Determine the [x, y] coordinate at the center of the cell enclosing the given text.  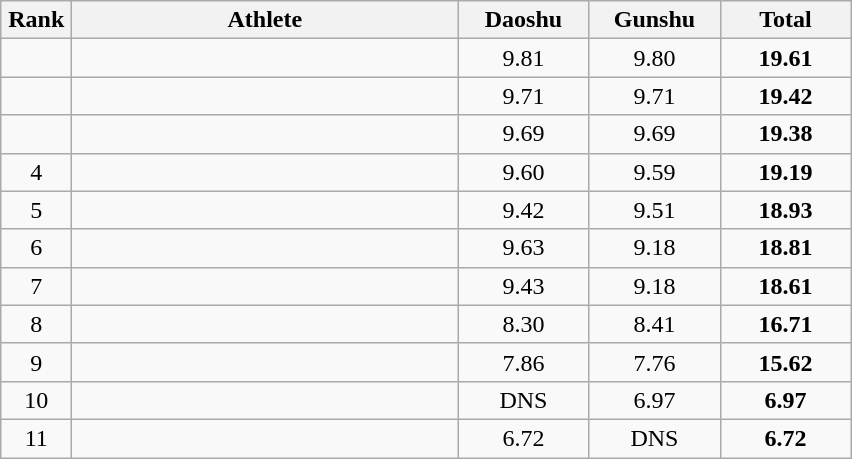
9.60 [524, 172]
Daoshu [524, 20]
19.38 [786, 134]
8.30 [524, 324]
Rank [36, 20]
19.61 [786, 58]
7.76 [654, 362]
Total [786, 20]
9.80 [654, 58]
18.61 [786, 286]
9.42 [524, 210]
9.51 [654, 210]
16.71 [786, 324]
7.86 [524, 362]
9.63 [524, 248]
6 [36, 248]
18.81 [786, 248]
9.59 [654, 172]
19.42 [786, 96]
4 [36, 172]
9.81 [524, 58]
Athlete [265, 20]
10 [36, 400]
Gunshu [654, 20]
15.62 [786, 362]
8 [36, 324]
11 [36, 438]
18.93 [786, 210]
7 [36, 286]
9 [36, 362]
19.19 [786, 172]
8.41 [654, 324]
5 [36, 210]
9.43 [524, 286]
